Capture the cell that displays the provided text and extract its [X, Y] central coordinate. 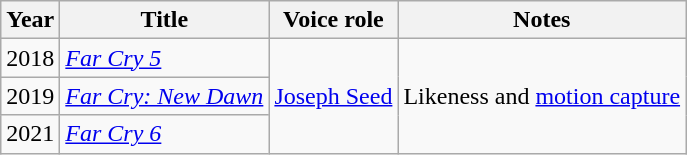
Far Cry 6 [164, 134]
Voice role [334, 20]
Title [164, 20]
Joseph Seed [334, 96]
2021 [30, 134]
2018 [30, 58]
Likeness and motion capture [542, 96]
Far Cry 5 [164, 58]
Notes [542, 20]
Far Cry: New Dawn [164, 96]
Year [30, 20]
2019 [30, 96]
